Detect which cell encompasses the target text, then output its [x, y] center coordinate. 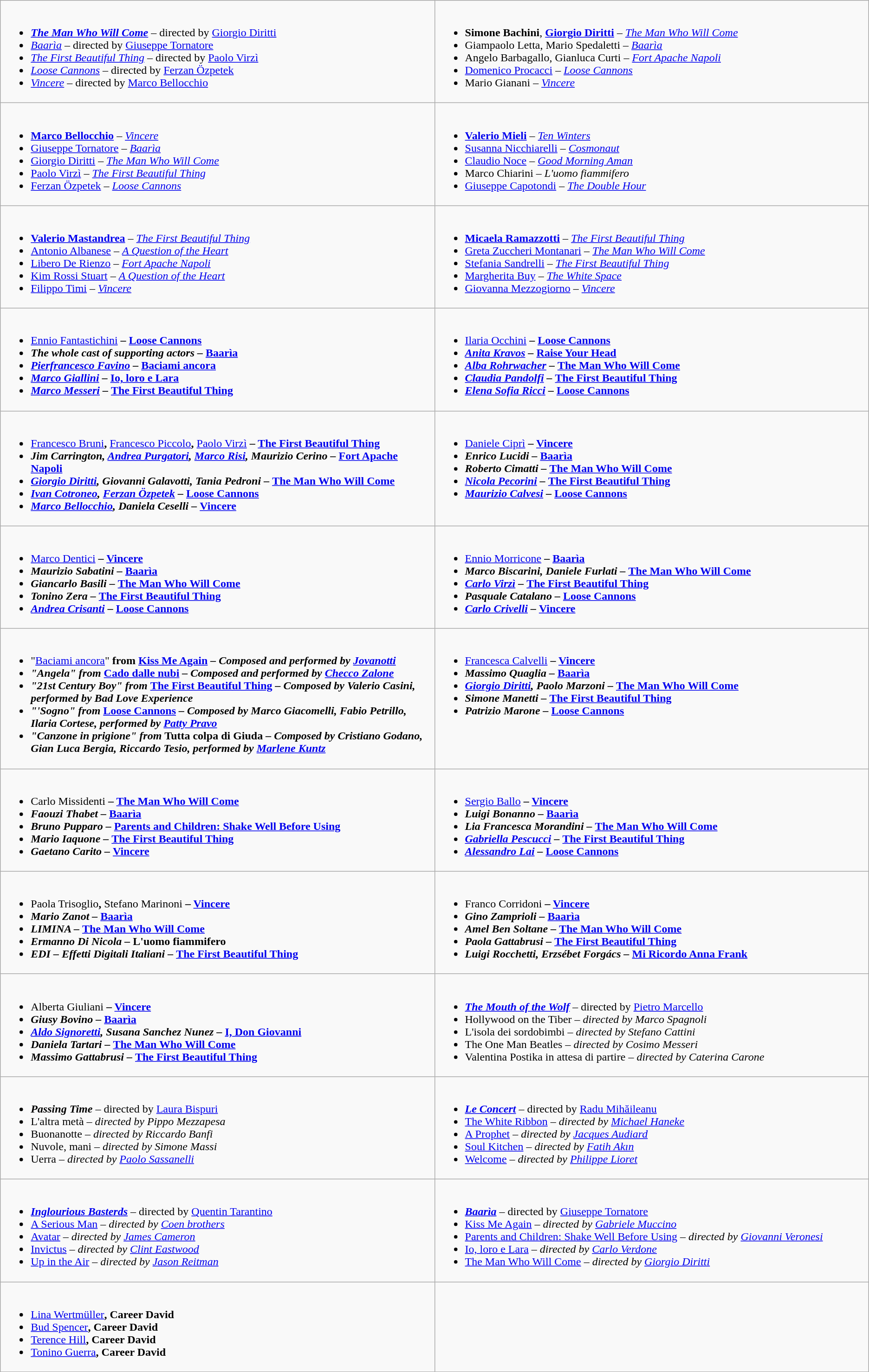
Lina Wertmüller, Career DavidBud Spencer, Career DavidTerence Hill, Career DavidTonino Guerra, Career David [217, 1327]
